Return (x, y) of the center of cell containing provided text 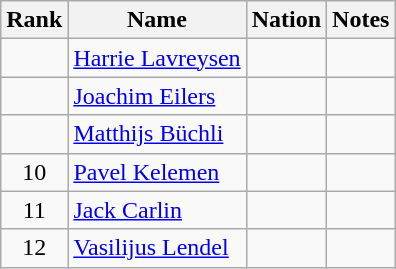
12 (34, 248)
10 (34, 172)
Pavel Kelemen (157, 172)
Vasilijus Lendel (157, 248)
Matthijs Büchli (157, 134)
11 (34, 210)
Name (157, 20)
Harrie Lavreysen (157, 58)
Jack Carlin (157, 210)
Rank (34, 20)
Nation (286, 20)
Notes (361, 20)
Joachim Eilers (157, 96)
